Provide the [x, y] coordinate of the cell's center where the given text is located.  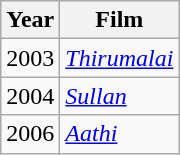
2004 [30, 96]
Year [30, 20]
Thirumalai [120, 58]
Aathi [120, 134]
2006 [30, 134]
Film [120, 20]
2003 [30, 58]
Sullan [120, 96]
